Extract the (X, Y) coordinate from the center of the cell holding the provided text.  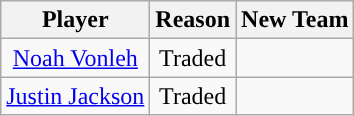
Player (76, 20)
Justin Jackson (76, 96)
New Team (295, 20)
Reason (193, 20)
Noah Vonleh (76, 58)
